Output the (x, y) coordinate of the center of the cell containing the given text.  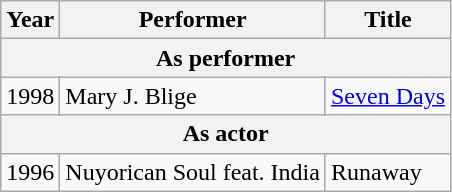
Performer (193, 20)
As performer (226, 58)
As actor (226, 134)
Runaway (388, 172)
Nuyorican Soul feat. India (193, 172)
1996 (30, 172)
Seven Days (388, 96)
Mary J. Blige (193, 96)
Year (30, 20)
Title (388, 20)
1998 (30, 96)
